Return the (X, Y) coordinate for the center point of the cell that contains the specified text.  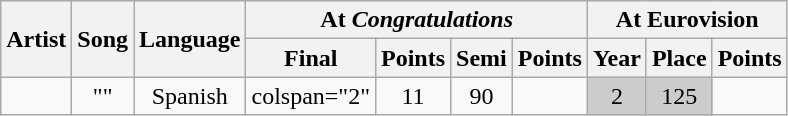
colspan="2" (311, 96)
90 (482, 96)
Song (103, 39)
At Congratulations (416, 20)
"" (103, 96)
11 (412, 96)
Spanish (190, 96)
At Eurovision (687, 20)
Semi (482, 58)
Artist (36, 39)
2 (616, 96)
Language (190, 39)
Place (679, 58)
Year (616, 58)
Final (311, 58)
125 (679, 96)
